Return the (x, y) coordinate for the center point of the cell that contains the specified text.  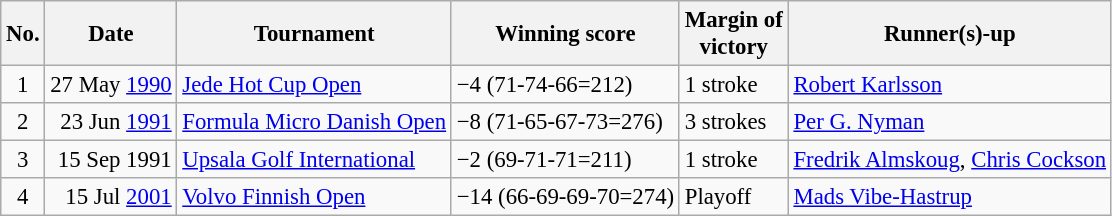
Per G. Nyman (950, 122)
−4 (71-74-66=212) (565, 85)
3 (23, 160)
Robert Karlsson (950, 85)
15 Jul 2001 (111, 197)
−8 (71-65-67-73=276) (565, 122)
Formula Micro Danish Open (314, 122)
15 Sep 1991 (111, 160)
Mads Vibe-Hastrup (950, 197)
4 (23, 197)
Tournament (314, 34)
Fredrik Almskoug, Chris Cockson (950, 160)
3 strokes (734, 122)
23 Jun 1991 (111, 122)
Winning score (565, 34)
Upsala Golf International (314, 160)
−2 (69-71-71=211) (565, 160)
No. (23, 34)
Runner(s)-up (950, 34)
27 May 1990 (111, 85)
2 (23, 122)
Date (111, 34)
Playoff (734, 197)
1 (23, 85)
−14 (66-69-69-70=274) (565, 197)
Margin ofvictory (734, 34)
Volvo Finnish Open (314, 197)
Jede Hot Cup Open (314, 85)
